Determine the (X, Y) coordinate at the center of the cell enclosing the given text.  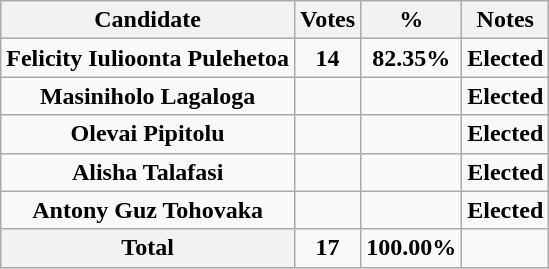
14 (327, 58)
100.00% (412, 248)
Masiniholo Lagaloga (148, 96)
% (412, 20)
Felicity Iulioonta Pulehetoa (148, 58)
Alisha Talafasi (148, 172)
82.35% (412, 58)
Total (148, 248)
Candidate (148, 20)
Antony Guz Tohovaka (148, 210)
17 (327, 248)
Olevai Pipitolu (148, 134)
Votes (327, 20)
Notes (506, 20)
